For the text-containing cell, return its midpoint in [X, Y] coordinate format. 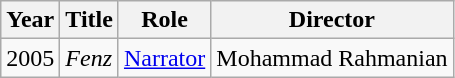
2005 [30, 58]
Fenz [90, 58]
Narrator [164, 58]
Title [90, 20]
Year [30, 20]
Role [164, 20]
Mohammad Rahmanian [332, 58]
Director [332, 20]
